From the cell containing the given text, extract its center point as [x, y] coordinate. 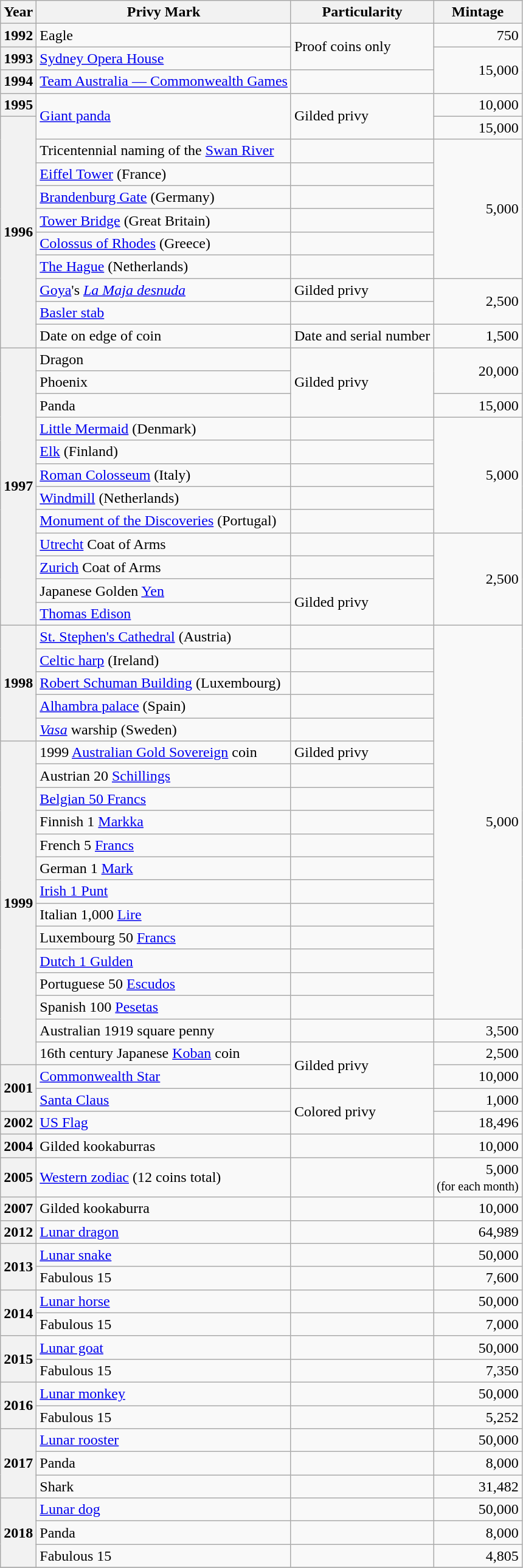
2004 [18, 1146]
Lunar dog [164, 1510]
1996 [18, 232]
The Hague (Netherlands) [164, 266]
Vasa warship (Sweden) [164, 730]
3,500 [478, 1031]
Lunar goat [164, 1347]
2001 [18, 1088]
64,989 [478, 1232]
750 [478, 35]
Australian 1919 square penny [164, 1031]
Team Australia — Commonwealth Games [164, 81]
Date and serial number [362, 336]
5,000(for each month) [478, 1177]
Japanese Golden Yen [164, 590]
Spanish 100 Pesetas [164, 1007]
Lunar dragon [164, 1232]
Colored privy [362, 1111]
Eagle [164, 35]
2015 [18, 1359]
2017 [18, 1463]
7,350 [478, 1370]
Celtic harp (Ireland) [164, 660]
16th century Japanese Koban coin [164, 1054]
Belgian 50 Francs [164, 799]
Goya's La Maja desnuda [164, 290]
Shark [164, 1487]
Mintage [478, 12]
Irish 1 Punt [164, 891]
Austrian 20 Schillings [164, 776]
7,600 [478, 1278]
Gilded kookaburra [164, 1209]
German 1 Mark [164, 868]
1992 [18, 35]
2005 [18, 1177]
Proof coins only [362, 47]
31,482 [478, 1487]
1995 [18, 105]
2007 [18, 1209]
Brandenburg Gate (Germany) [164, 197]
1,500 [478, 336]
Dragon [164, 359]
1997 [18, 486]
Finnish 1 Markka [164, 822]
Windmill (Netherlands) [164, 498]
Utrecht Coat of Arms [164, 544]
1999 Australian Gold Sovereign coin [164, 753]
Luxembourg 50 Francs [164, 938]
French 5 Francs [164, 845]
St. Stephen's Cathedral (Austria) [164, 637]
Robert Schuman Building (Luxembourg) [164, 683]
Santa Claus [164, 1100]
1994 [18, 81]
Zurich Coat of Arms [164, 567]
Sydney Opera House [164, 58]
Roman Colosseum (Italy) [164, 475]
Year [18, 12]
1993 [18, 58]
18,496 [478, 1123]
Privy Mark [164, 12]
2018 [18, 1533]
Little Mermaid (Denmark) [164, 429]
Portuguese 50 Escudos [164, 984]
2002 [18, 1123]
4,805 [478, 1556]
20,000 [478, 371]
Lunar snake [164, 1255]
Elk (Finland) [164, 452]
Giant panda [164, 116]
1998 [18, 683]
Basler stab [164, 313]
2013 [18, 1266]
7,000 [478, 1324]
Thomas Edison [164, 613]
2014 [18, 1313]
Western zodiac (12 coins total) [164, 1177]
Lunar monkey [164, 1394]
Colossus of Rhodes (Greece) [164, 243]
Commonwealth Star [164, 1077]
1,000 [478, 1100]
2012 [18, 1232]
Gilded kookaburras [164, 1146]
1999 [18, 903]
Dutch 1 Gulden [164, 961]
2016 [18, 1405]
5,252 [478, 1417]
Lunar horse [164, 1301]
Particularity [362, 12]
Tricentennial naming of the Swan River [164, 151]
US Flag [164, 1123]
Monument of the Discoveries (Portugal) [164, 521]
Alhambra palace (Spain) [164, 706]
Lunar rooster [164, 1440]
Eiffel Tower (France) [164, 174]
Date on edge of coin [164, 336]
Phoenix [164, 382]
Tower Bridge (Great Britain) [164, 220]
Italian 1,000 Lire [164, 914]
